Locate the cell with the specified text and output its (x, y) center coordinate. 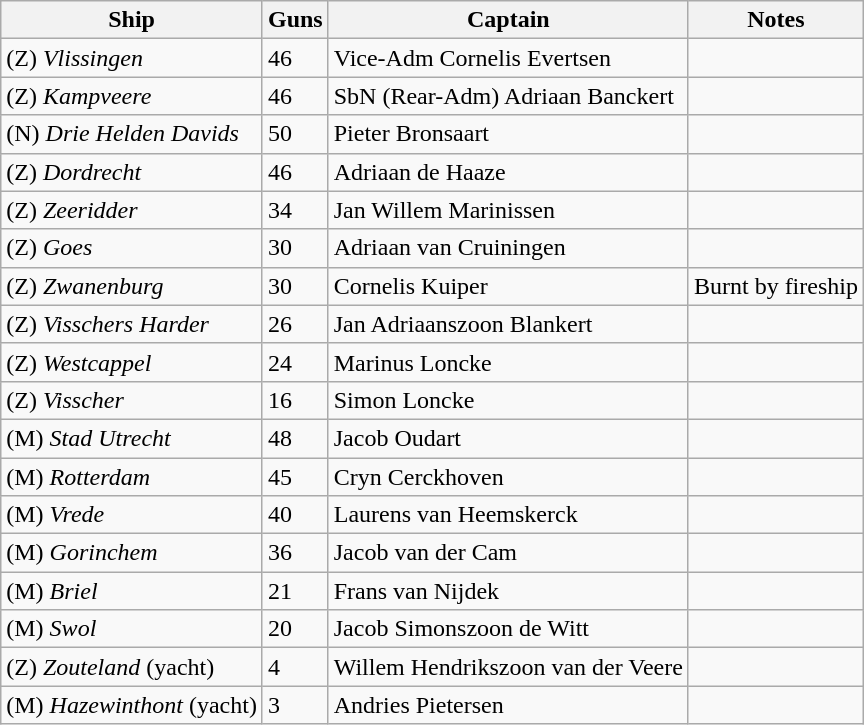
(Z) Dordrecht (132, 172)
48 (295, 438)
(M) Briel (132, 591)
(Z) Visscher (132, 400)
Laurens van Heemskerck (508, 515)
21 (295, 591)
(M) Rotterdam (132, 477)
Jan Adriaanszoon Blankert (508, 324)
Jacob Simonszoon de Witt (508, 629)
45 (295, 477)
(N) Drie Helden Davids (132, 134)
Adriaan de Haaze (508, 172)
Adriaan van Cruiningen (508, 248)
Marinus Loncke (508, 362)
(M) Hazewinthont (yacht) (132, 705)
40 (295, 515)
34 (295, 210)
4 (295, 667)
Pieter Bronsaart (508, 134)
Frans van Nijdek (508, 591)
(M) Gorinchem (132, 553)
Simon Loncke (508, 400)
Cryn Cerckhoven (508, 477)
(M) Stad Utrecht (132, 438)
26 (295, 324)
Vice-Adm Cornelis Evertsen (508, 58)
Notes (776, 20)
50 (295, 134)
Jan Willem Marinissen (508, 210)
Guns (295, 20)
(M) Swol (132, 629)
(Z) Kampveere (132, 96)
(Z) Vlissingen (132, 58)
(Z) Goes (132, 248)
Burnt by fireship (776, 286)
(Z) Zwanenburg (132, 286)
3 (295, 705)
Andries Pietersen (508, 705)
SbN (Rear-Adm) Adriaan Banckert (508, 96)
Cornelis Kuiper (508, 286)
(Z) Westcappel (132, 362)
(M) Vrede (132, 515)
Jacob van der Cam (508, 553)
16 (295, 400)
Jacob Oudart (508, 438)
Ship (132, 20)
Captain (508, 20)
(Z) Zeeridder (132, 210)
Willem Hendrikszoon van der Veere (508, 667)
(Z) Visschers Harder (132, 324)
36 (295, 553)
20 (295, 629)
(Z) Zouteland (yacht) (132, 667)
24 (295, 362)
